Find where the given text appears and provide that cell's center as (X, Y) coordinate. 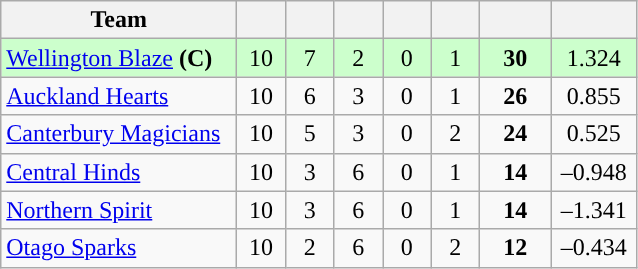
30 (516, 58)
0.525 (594, 134)
5 (310, 134)
Auckland Hearts (119, 96)
Northern Spirit (119, 210)
Wellington Blaze (C) (119, 58)
Team (119, 20)
12 (516, 248)
26 (516, 96)
–0.434 (594, 248)
–1.341 (594, 210)
7 (310, 58)
Otago Sparks (119, 248)
Canterbury Magicians (119, 134)
Central Hinds (119, 172)
–0.948 (594, 172)
24 (516, 134)
0.855 (594, 96)
1.324 (594, 58)
